Determine the [X, Y] coordinate at the center of the cell enclosing the given text.  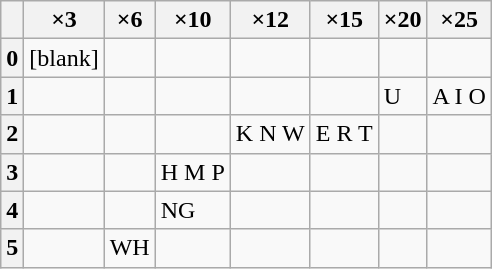
WH [130, 248]
[blank] [64, 58]
H M P [192, 172]
×15 [344, 20]
2 [12, 134]
×25 [459, 20]
K N W [270, 134]
0 [12, 58]
U [402, 96]
5 [12, 248]
×20 [402, 20]
×12 [270, 20]
E R T [344, 134]
1 [12, 96]
×6 [130, 20]
×3 [64, 20]
A I O [459, 96]
NG [192, 210]
×10 [192, 20]
4 [12, 210]
3 [12, 172]
